Detect which cell encompasses the target text, then output its [X, Y] center coordinate. 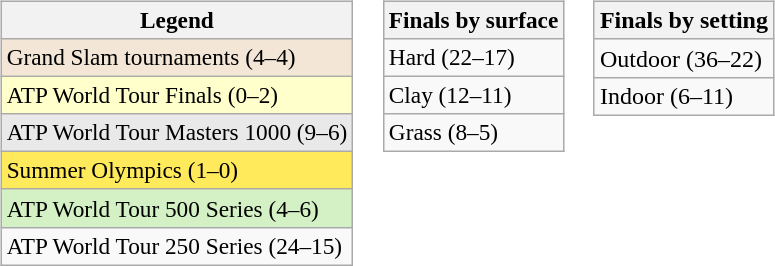
Finals by setting [684, 20]
ATP World Tour 250 Series (24–15) [176, 246]
Finals by surface [473, 20]
ATP World Tour 500 Series (4–6) [176, 208]
Outdoor (36–22) [684, 58]
ATP World Tour Masters 1000 (9–6) [176, 133]
Clay (12–11) [473, 95]
Grand Slam tournaments (4–4) [176, 57]
Summer Olympics (1–0) [176, 171]
Grass (8–5) [473, 133]
Hard (22–17) [473, 57]
Legend [176, 20]
ATP World Tour Finals (0–2) [176, 95]
Indoor (6–11) [684, 96]
